Search for the cell housing the specified text and yield its [x, y] center coordinate. 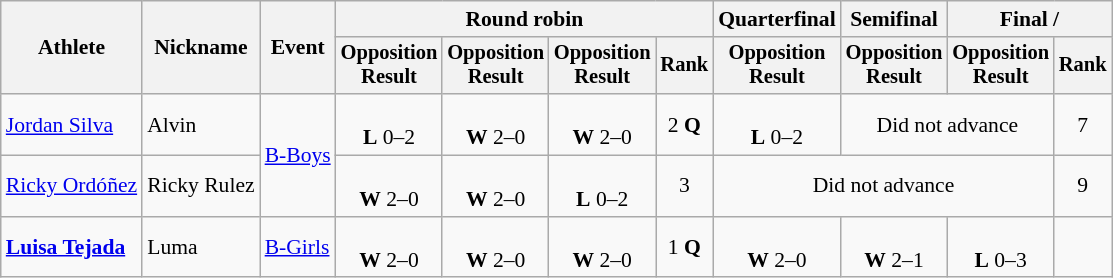
B-Boys [298, 155]
Ricky Ordóñez [72, 186]
Luisa Tejada [72, 248]
Nickname [200, 48]
Event [298, 48]
7 [1083, 124]
2 Q [685, 124]
Semifinal [894, 19]
Luma [200, 248]
Jordan Silva [72, 124]
Ricky Rulez [200, 186]
W 2–1 [894, 248]
Alvin [200, 124]
Quarterfinal [777, 19]
L 0–3 [1000, 248]
1 Q [685, 248]
3 [685, 186]
Athlete [72, 48]
Final / [1029, 19]
9 [1083, 186]
Round robin [524, 19]
B-Girls [298, 248]
